Provide the [X, Y] coordinate of the cell's center where the given text is located.  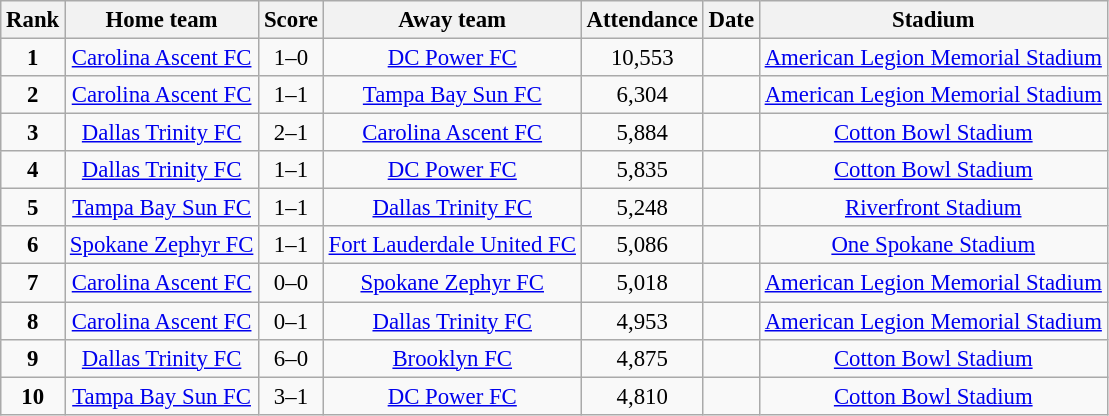
5,835 [642, 170]
5,884 [642, 133]
6,304 [642, 95]
3–1 [292, 396]
Attendance [642, 20]
Rank [33, 20]
4 [33, 170]
0–1 [292, 321]
5,018 [642, 283]
4,875 [642, 358]
10,553 [642, 58]
6–0 [292, 358]
5,086 [642, 245]
5 [33, 208]
Home team [162, 20]
Brooklyn FC [452, 358]
4,953 [642, 321]
7 [33, 283]
Away team [452, 20]
Fort Lauderdale United FC [452, 245]
0–0 [292, 283]
9 [33, 358]
3 [33, 133]
5,248 [642, 208]
8 [33, 321]
Riverfront Stadium [933, 208]
2–1 [292, 133]
4,810 [642, 396]
10 [33, 396]
Date [731, 20]
1–0 [292, 58]
Score [292, 20]
6 [33, 245]
1 [33, 58]
Stadium [933, 20]
2 [33, 95]
One Spokane Stadium [933, 245]
